Return the (X, Y) coordinate for the center point of the cell that contains the specified text.  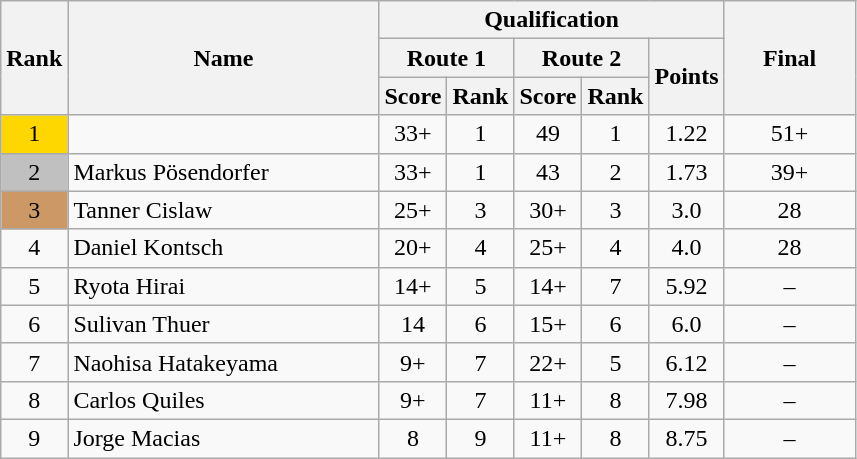
Jorge Macias (224, 438)
51+ (790, 134)
49 (548, 134)
1.73 (686, 172)
Points (686, 77)
Daniel Kontsch (224, 248)
Sulivan Thuer (224, 324)
6.0 (686, 324)
Naohisa Hatakeyama (224, 362)
6.12 (686, 362)
15+ (548, 324)
Tanner Cislaw (224, 210)
Qualification (552, 20)
14 (413, 324)
Ryota Hirai (224, 286)
1.22 (686, 134)
4.0 (686, 248)
Name (224, 58)
30+ (548, 210)
7.98 (686, 400)
22+ (548, 362)
Markus Pösendorfer (224, 172)
5.92 (686, 286)
Final (790, 58)
Carlos Quiles (224, 400)
Route 1 (446, 58)
8.75 (686, 438)
3.0 (686, 210)
Route 2 (582, 58)
43 (548, 172)
20+ (413, 248)
39+ (790, 172)
